From the cell containing the given text, extract its center point as [x, y] coordinate. 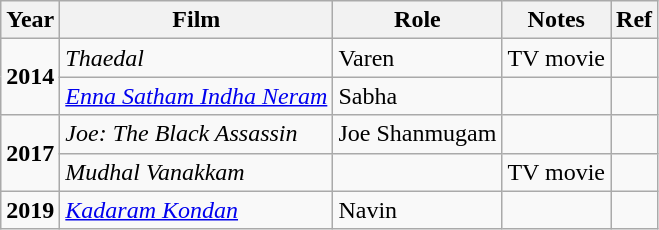
Joe: The Black Assassin [196, 134]
Sabha [418, 96]
Joe Shanmugam [418, 134]
Film [196, 20]
Varen [418, 58]
Enna Satham Indha Neram [196, 96]
Notes [556, 20]
Navin [418, 210]
Role [418, 20]
Thaedal [196, 58]
Kadaram Kondan [196, 210]
Year [30, 20]
Ref [634, 20]
2014 [30, 77]
2017 [30, 153]
2019 [30, 210]
Mudhal Vanakkam [196, 172]
